Provide the [X, Y] coordinate of the cell's center where the given text is located.  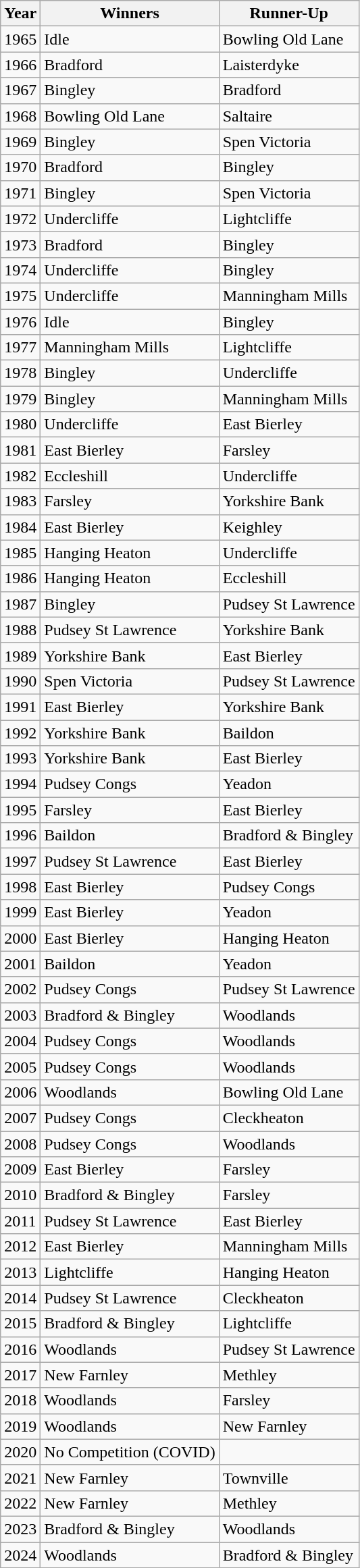
1972 [20, 219]
1979 [20, 399]
2005 [20, 1066]
2019 [20, 1426]
1981 [20, 450]
1968 [20, 116]
Runner-Up [289, 13]
1996 [20, 836]
2001 [20, 964]
1990 [20, 681]
1969 [20, 142]
1966 [20, 65]
Winners [130, 13]
1995 [20, 810]
2006 [20, 1092]
1998 [20, 887]
2020 [20, 1452]
2012 [20, 1247]
1971 [20, 193]
2021 [20, 1478]
1976 [20, 322]
2003 [20, 1015]
2009 [20, 1170]
Year [20, 13]
1967 [20, 90]
1992 [20, 732]
1993 [20, 759]
2022 [20, 1503]
Keighley [289, 527]
1974 [20, 270]
2010 [20, 1195]
2011 [20, 1221]
1988 [20, 630]
2000 [20, 938]
2017 [20, 1375]
1977 [20, 348]
2007 [20, 1118]
1973 [20, 244]
2015 [20, 1324]
1985 [20, 553]
2004 [20, 1041]
1975 [20, 296]
1983 [20, 502]
2014 [20, 1298]
2023 [20, 1529]
Townville [289, 1478]
1986 [20, 578]
2024 [20, 1555]
1978 [20, 373]
1987 [20, 604]
1999 [20, 913]
1984 [20, 527]
1997 [20, 861]
2016 [20, 1349]
1970 [20, 167]
2013 [20, 1272]
1965 [20, 39]
1994 [20, 784]
1991 [20, 707]
1982 [20, 476]
No Competition (COVID) [130, 1452]
Saltaire [289, 116]
1989 [20, 655]
2018 [20, 1401]
Laisterdyke [289, 65]
2002 [20, 990]
2008 [20, 1144]
1980 [20, 425]
